Capture the cell that displays the provided text and extract its (X, Y) central coordinate. 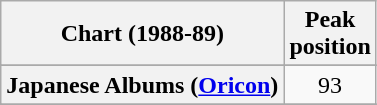
Chart (1988-89) (142, 34)
Peakposition (330, 34)
93 (330, 85)
Japanese Albums (Oricon) (142, 85)
